Output the (x, y) coordinate of the center of the cell containing the given text.  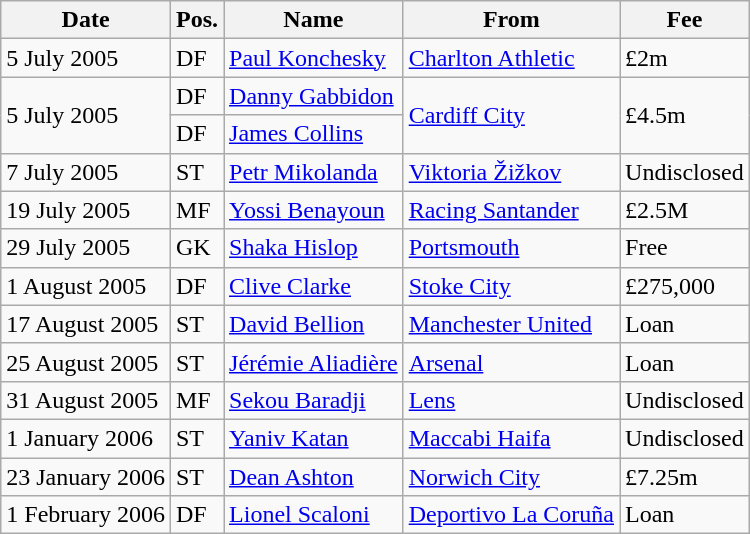
Danny Gabbidon (314, 96)
Charlton Athletic (511, 58)
Yossi Benayoun (314, 210)
29 July 2005 (86, 248)
Lens (511, 400)
Name (314, 20)
David Bellion (314, 324)
Arsenal (511, 362)
31 August 2005 (86, 400)
Free (685, 248)
£2m (685, 58)
Paul Konchesky (314, 58)
Norwich City (511, 477)
Maccabi Haifa (511, 438)
Fee (685, 20)
17 August 2005 (86, 324)
Yaniv Katan (314, 438)
Clive Clarke (314, 286)
Viktoria Žižkov (511, 172)
Jérémie Aliadière (314, 362)
£2.5M (685, 210)
19 July 2005 (86, 210)
25 August 2005 (86, 362)
£275,000 (685, 286)
Racing Santander (511, 210)
Sekou Baradji (314, 400)
7 July 2005 (86, 172)
£7.25m (685, 477)
From (511, 20)
£4.5m (685, 115)
GK (196, 248)
James Collins (314, 134)
1 August 2005 (86, 286)
Pos. (196, 20)
Portsmouth (511, 248)
Dean Ashton (314, 477)
1 January 2006 (86, 438)
Cardiff City (511, 115)
Manchester United (511, 324)
Shaka Hislop (314, 248)
Lionel Scaloni (314, 515)
Stoke City (511, 286)
Deportivo La Coruña (511, 515)
23 January 2006 (86, 477)
Petr Mikolanda (314, 172)
Date (86, 20)
1 February 2006 (86, 515)
